Output the [X, Y] coordinate of the center of the cell containing the given text.  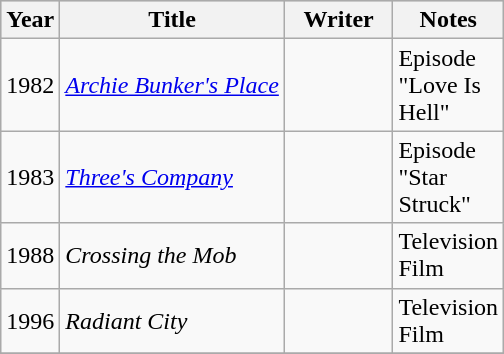
Radiant City [172, 320]
Episode "Love Is Hell" [448, 85]
Title [172, 20]
Notes [448, 20]
Three's Company [172, 177]
1996 [30, 320]
Writer [338, 20]
1988 [30, 256]
Year [30, 20]
Crossing the Mob [172, 256]
Archie Bunker's Place [172, 85]
1983 [30, 177]
1982 [30, 85]
Episode "Star Struck" [448, 177]
